Provide the (X, Y) coordinate of the cell's center where the given text is located.  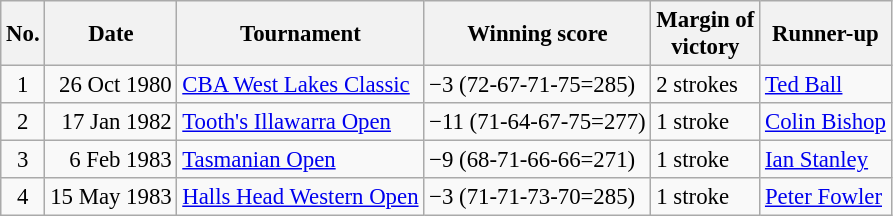
2 strokes (706, 85)
No. (23, 34)
Winning score (538, 34)
−9 (68-71-66-66=271) (538, 160)
15 May 1983 (111, 197)
6 Feb 1983 (111, 160)
Date (111, 34)
Tournament (300, 34)
2 (23, 122)
1 (23, 85)
Peter Fowler (826, 197)
17 Jan 1982 (111, 122)
Ted Ball (826, 85)
Halls Head Western Open (300, 197)
Colin Bishop (826, 122)
3 (23, 160)
4 (23, 197)
Tooth's Illawarra Open (300, 122)
Runner-up (826, 34)
CBA West Lakes Classic (300, 85)
Tasmanian Open (300, 160)
Ian Stanley (826, 160)
−3 (71-71-73-70=285) (538, 197)
−3 (72-67-71-75=285) (538, 85)
Margin ofvictory (706, 34)
26 Oct 1980 (111, 85)
−11 (71-64-67-75=277) (538, 122)
